Scan for the cell matching the given text and deliver its (x, y) coordinate at center. 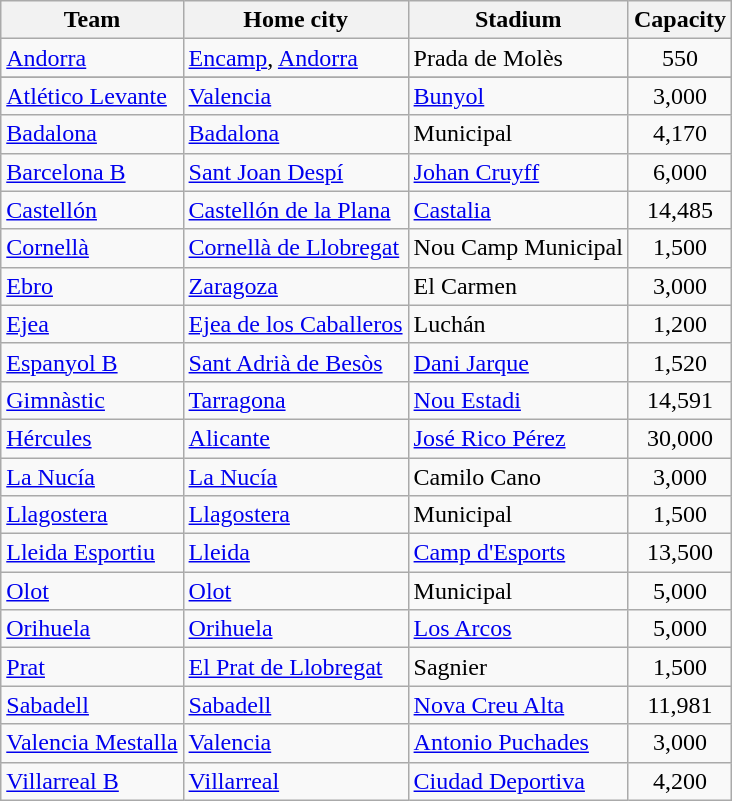
Castalia (518, 210)
14,485 (680, 210)
José Rico Pérez (518, 438)
Andorra (92, 58)
El Prat de Llobregat (296, 667)
Espanyol B (92, 362)
Cornellà de Llobregat (296, 248)
1,520 (680, 362)
Cornellà (92, 248)
Luchán (518, 324)
11,981 (680, 705)
13,500 (680, 553)
Prada de Molès (518, 58)
Antonio Puchades (518, 743)
4,200 (680, 781)
Villarreal (296, 781)
Sant Adrià de Besòs (296, 362)
6,000 (680, 172)
1,200 (680, 324)
Ebro (92, 286)
550 (680, 58)
Villarreal B (92, 781)
Castellón (92, 210)
4,170 (680, 134)
El Carmen (518, 286)
Stadium (518, 20)
Camilo Cano (518, 477)
Encamp, Andorra (296, 58)
Home city (296, 20)
Nova Creu Alta (518, 705)
Gimnàstic (92, 400)
Johan Cruyff (518, 172)
Alicante (296, 438)
Lleida Esportiu (92, 553)
Camp d'Esports (518, 553)
Los Arcos (518, 629)
Lleida (296, 553)
Atlético Levante (92, 96)
30,000 (680, 438)
Team (92, 20)
Castellón de la Plana (296, 210)
Zaragoza (296, 286)
Dani Jarque (518, 362)
Sant Joan Despí (296, 172)
Nou Camp Municipal (518, 248)
Tarragona (296, 400)
Prat (92, 667)
Ejea de los Caballeros (296, 324)
14,591 (680, 400)
Nou Estadi (518, 400)
Bunyol (518, 96)
Ciudad Deportiva (518, 781)
Barcelona B (92, 172)
Sagnier (518, 667)
Ejea (92, 324)
Valencia Mestalla (92, 743)
Hércules (92, 438)
Capacity (680, 20)
